Extract the [X, Y] coordinate from the center of the cell holding the provided text.  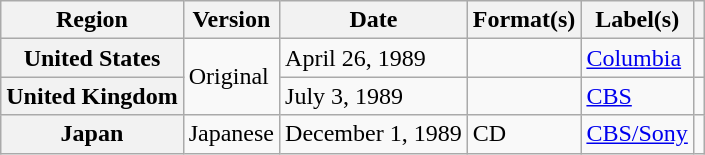
Columbia [637, 58]
United Kingdom [92, 96]
December 1, 1989 [374, 134]
Original [231, 77]
United States [92, 58]
CD [524, 134]
CBS [637, 96]
July 3, 1989 [374, 96]
April 26, 1989 [374, 58]
Region [92, 20]
Japan [92, 134]
Label(s) [637, 20]
Japanese [231, 134]
CBS/Sony [637, 134]
Format(s) [524, 20]
Version [231, 20]
Date [374, 20]
